Locate the cell with the specified text and output its [x, y] center coordinate. 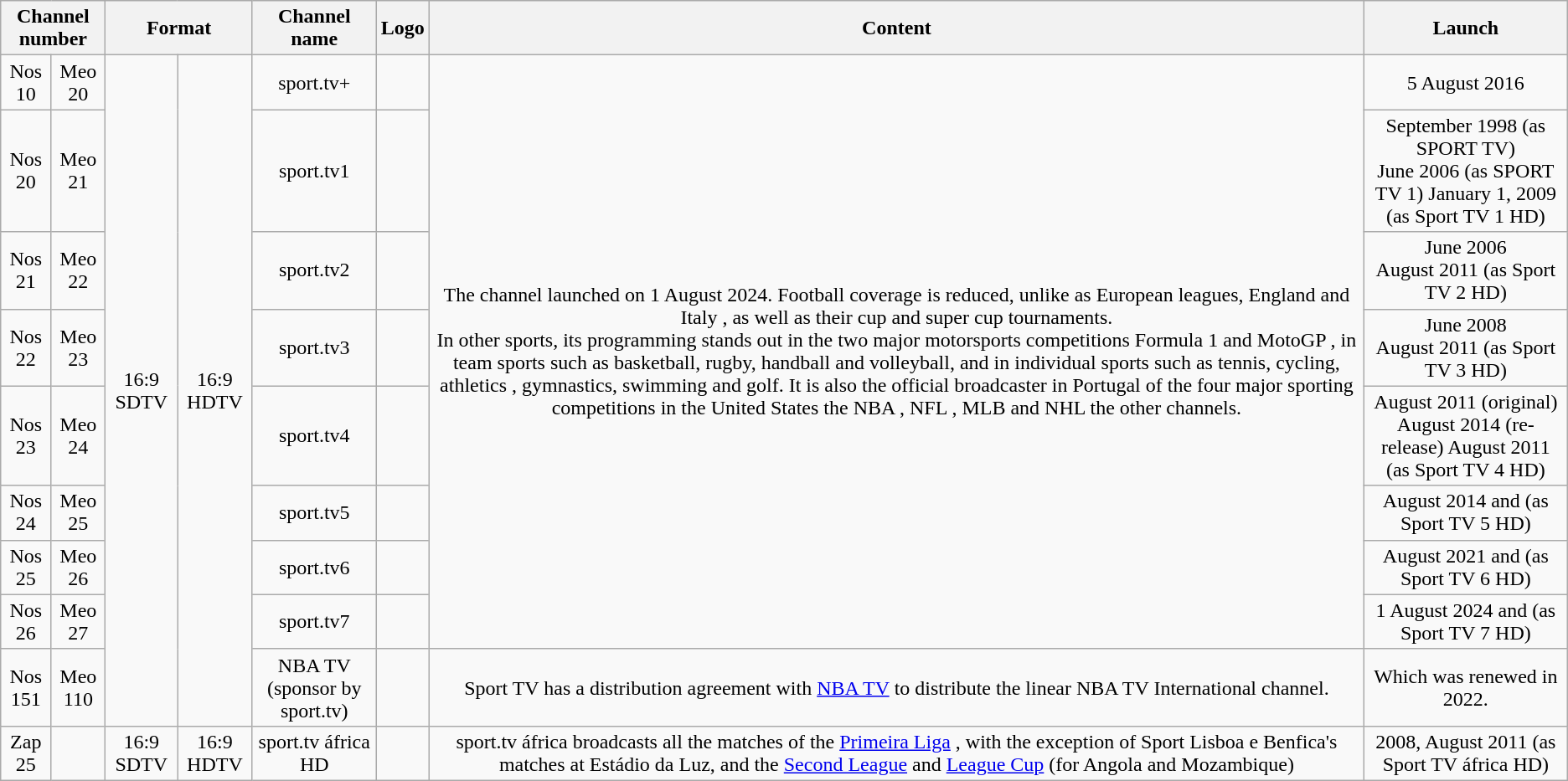
Channel number [54, 28]
Meo 20 [79, 82]
sport.tv1 [314, 171]
Content [896, 28]
June 2006August 2011 (as Sport TV 2 HD) [1466, 270]
Meo 23 [79, 347]
Meo 22 [79, 270]
Meo 26 [79, 568]
sport.tv2 [314, 270]
Zap 25 [26, 753]
Nos 22 [26, 347]
sport.tv3 [314, 347]
NBA TV (sponsor by sport.tv) [314, 687]
2008, August 2011 (as Sport TV áfrica HD) [1466, 753]
sport.tv áfrica HD [314, 753]
Meo 24 [79, 435]
sport.tv5 [314, 512]
Meo 25 [79, 512]
Which was renewed in 2022. [1466, 687]
Meo 110 [79, 687]
Format [179, 28]
August 2021 and (as Sport TV 6 HD) [1466, 568]
Nos 21 [26, 270]
sport.tv6 [314, 568]
Logo [402, 28]
Nos 10 [26, 82]
Meo 27 [79, 621]
Channel name [314, 28]
September 1998 (as SPORT TV)June 2006 (as SPORT TV 1) January 1, 2009 (as Sport TV 1 HD) [1466, 171]
sport.tv4 [314, 435]
Nos 26 [26, 621]
August 2011 (original)August 2014 (re-release) August 2011 (as Sport TV 4 HD) [1466, 435]
sport.tv+ [314, 82]
Nos 25 [26, 568]
Nos 151 [26, 687]
1 August 2024 and (as Sport TV 7 HD) [1466, 621]
Nos 20 [26, 171]
Nos 24 [26, 512]
June 2008August 2011 (as Sport TV 3 HD) [1466, 347]
sport.tv7 [314, 621]
Nos 23 [26, 435]
August 2014 and (as Sport TV 5 HD) [1466, 512]
Meo 21 [79, 171]
5 August 2016 [1466, 82]
Sport TV has a distribution agreement with NBA TV to distribute the linear NBA TV International channel. [896, 687]
Launch [1466, 28]
